Extract the [x, y] coordinate from the center of the cell holding the provided text.  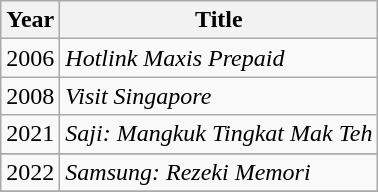
2008 [30, 96]
Samsung: Rezeki Memori [219, 172]
Title [219, 20]
Visit Singapore [219, 96]
2021 [30, 134]
2006 [30, 58]
Hotlink Maxis Prepaid [219, 58]
2022 [30, 172]
Saji: Mangkuk Tingkat Mak Teh [219, 134]
Year [30, 20]
